Return [X, Y] of the center of cell containing provided text 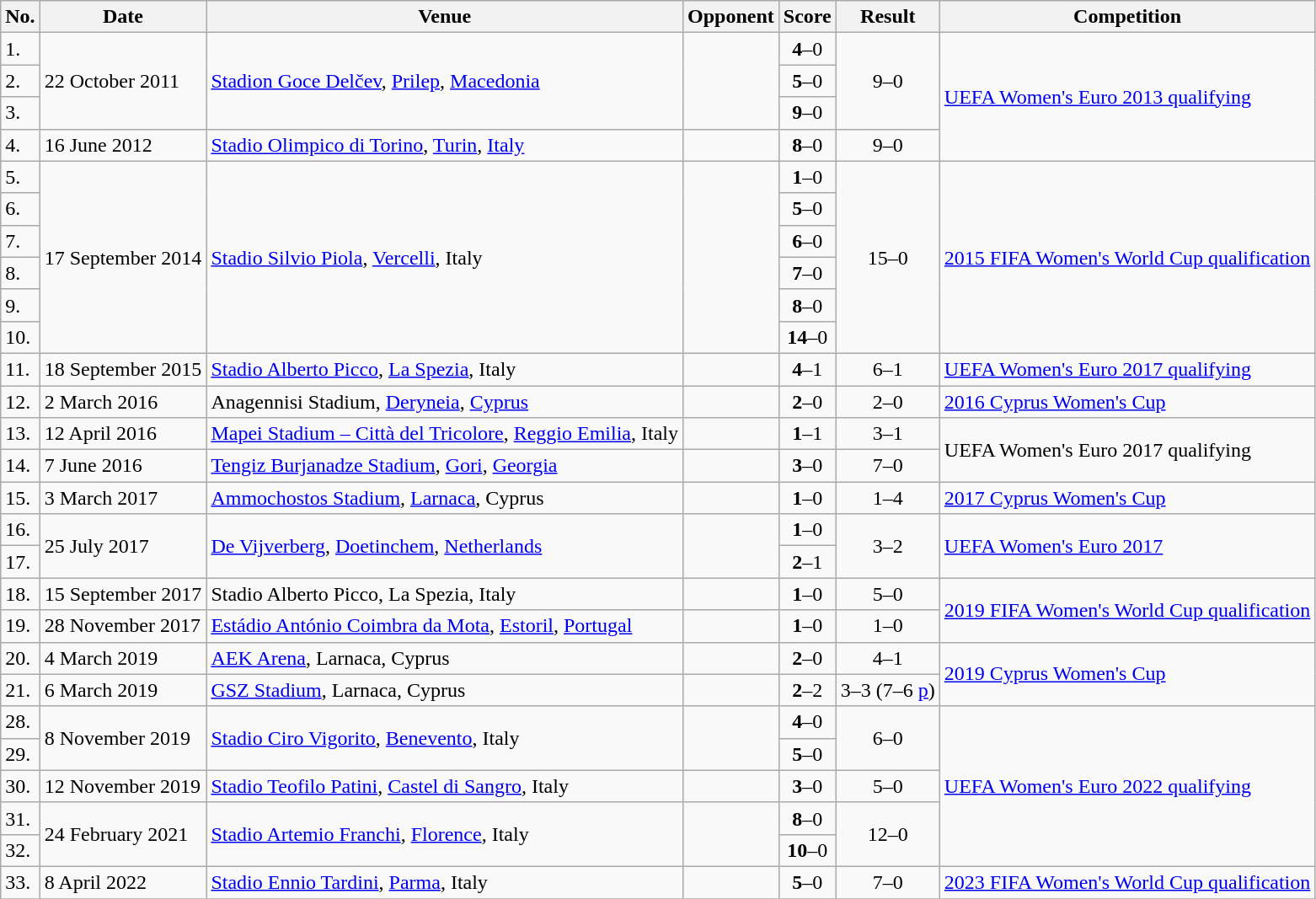
10. [20, 337]
Stadio Ciro Vigorito, Benevento, Italy [445, 738]
17 September 2014 [123, 257]
1–4 [888, 498]
UEFA Women's Euro 2013 qualifying [1127, 97]
32. [20, 850]
2015 FIFA Women's World Cup qualification [1127, 257]
UEFA Women's Euro 2022 qualifying [1127, 786]
11. [20, 369]
3 March 2017 [123, 498]
7. [20, 241]
31. [20, 818]
Anagennisi Stadium, Deryneia, Cyprus [445, 402]
Tengiz Burjanadze Stadium, Gori, Georgia [445, 466]
6–1 [888, 369]
Stadio Artemio Franchi, Florence, Italy [445, 834]
15–0 [888, 257]
2019 Cyprus Women's Cup [1127, 674]
16. [20, 530]
2023 FIFA Women's World Cup qualification [1127, 882]
8 November 2019 [123, 738]
9. [20, 305]
Stadion Goce Delčev, Prilep, Macedonia [445, 81]
No. [20, 17]
2 March 2016 [123, 402]
6 March 2019 [123, 690]
7 June 2016 [123, 466]
6. [20, 209]
22 October 2011 [123, 81]
Score [807, 17]
Result [888, 17]
Stadio Silvio Piola, Vercelli, Italy [445, 257]
16 June 2012 [123, 145]
14–0 [807, 337]
Venue [445, 17]
1. [20, 49]
33. [20, 882]
2019 FIFA Women's World Cup qualification [1127, 610]
21. [20, 690]
AEK Arena, Larnaca, Cyprus [445, 658]
8. [20, 273]
3. [20, 113]
12 November 2019 [123, 786]
Stadio Ennio Tardini, Parma, Italy [445, 882]
GSZ Stadium, Larnaca, Cyprus [445, 690]
5. [20, 177]
2016 Cyprus Women's Cup [1127, 402]
18 September 2015 [123, 369]
3–1 [888, 434]
12. [20, 402]
28 November 2017 [123, 626]
1–1 [807, 434]
Stadio Olimpico di Torino, Turin, Italy [445, 145]
Estádio António Coimbra da Mota, Estoril, Portugal [445, 626]
Competition [1127, 17]
28. [20, 722]
4. [20, 145]
13. [20, 434]
30. [20, 786]
25 July 2017 [123, 546]
Opponent [731, 17]
UEFA Women's Euro 2017 [1127, 546]
19. [20, 626]
12 April 2016 [123, 434]
De Vijverberg, Doetinchem, Netherlands [445, 546]
18. [20, 594]
20. [20, 658]
4 March 2019 [123, 658]
10–0 [807, 850]
Date [123, 17]
17. [20, 562]
14. [20, 466]
15 September 2017 [123, 594]
2. [20, 81]
24 February 2021 [123, 834]
12–0 [888, 834]
2–1 [807, 562]
Stadio Teofilo Patini, Castel di Sangro, Italy [445, 786]
3–2 [888, 546]
8 April 2022 [123, 882]
2–2 [807, 690]
29. [20, 754]
2017 Cyprus Women's Cup [1127, 498]
3–3 (7–6 p) [888, 690]
Mapei Stadium – Città del Tricolore, Reggio Emilia, Italy [445, 434]
15. [20, 498]
Ammochostos Stadium, Larnaca, Cyprus [445, 498]
